Return (x, y) of the center of cell containing provided text 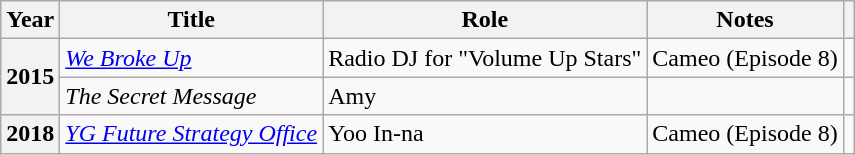
2018 (30, 134)
Amy (485, 96)
Radio DJ for "Volume Up Stars" (485, 58)
Year (30, 20)
2015 (30, 77)
Yoo In-na (485, 134)
The Secret Message (192, 96)
YG Future Strategy Office (192, 134)
Role (485, 20)
We Broke Up (192, 58)
Notes (745, 20)
Title (192, 20)
